Detect which cell encompasses the target text, then output its [X, Y] center coordinate. 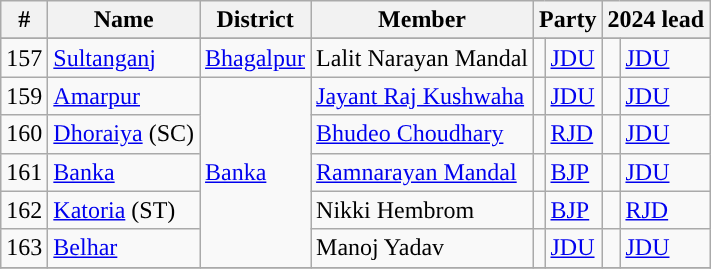
2024 lead [656, 20]
162 [24, 210]
Jayant Raj Kushwaha [422, 96]
Sultanganj [124, 58]
Bhudeo Choudhary [422, 134]
157 [24, 58]
160 [24, 134]
Nikki Hembrom [422, 210]
Member [422, 20]
159 [24, 96]
163 [24, 248]
Lalit Narayan Mandal [422, 58]
Ramnarayan Mandal [422, 172]
Party [568, 20]
Dhoraiya (SC) [124, 134]
# [24, 20]
Katoria (ST) [124, 210]
Amarpur [124, 96]
161 [24, 172]
Manoj Yadav [422, 248]
Bhagalpur [256, 58]
District [256, 20]
Name [124, 20]
Belhar [124, 248]
